Capture the cell that displays the provided text and extract its (X, Y) central coordinate. 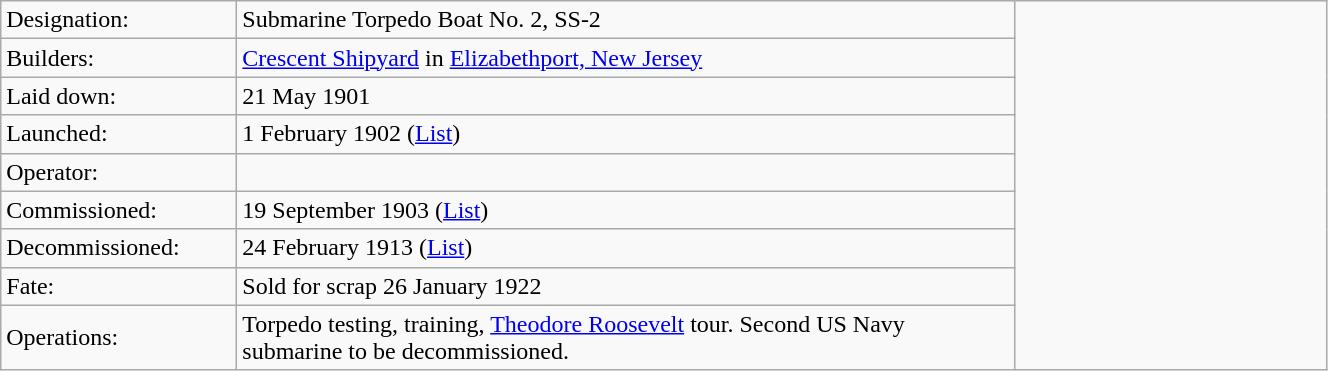
19 September 1903 (List) (626, 210)
Commissioned: (119, 210)
Builders: (119, 58)
Laid down: (119, 96)
21 May 1901 (626, 96)
1 February 1902 (List) (626, 134)
Decommissioned: (119, 248)
Designation: (119, 20)
Launched: (119, 134)
Submarine Torpedo Boat No. 2, SS-2 (626, 20)
Operations: (119, 338)
24 February 1913 (List) (626, 248)
Crescent Shipyard in Elizabethport, New Jersey (626, 58)
Sold for scrap 26 January 1922 (626, 286)
Fate: (119, 286)
Operator: (119, 172)
Torpedo testing, training, Theodore Roosevelt tour. Second US Navy submarine to be decommissioned. (626, 338)
